Identify which cell holds the provided text, then report its (X, Y) central coordinate. 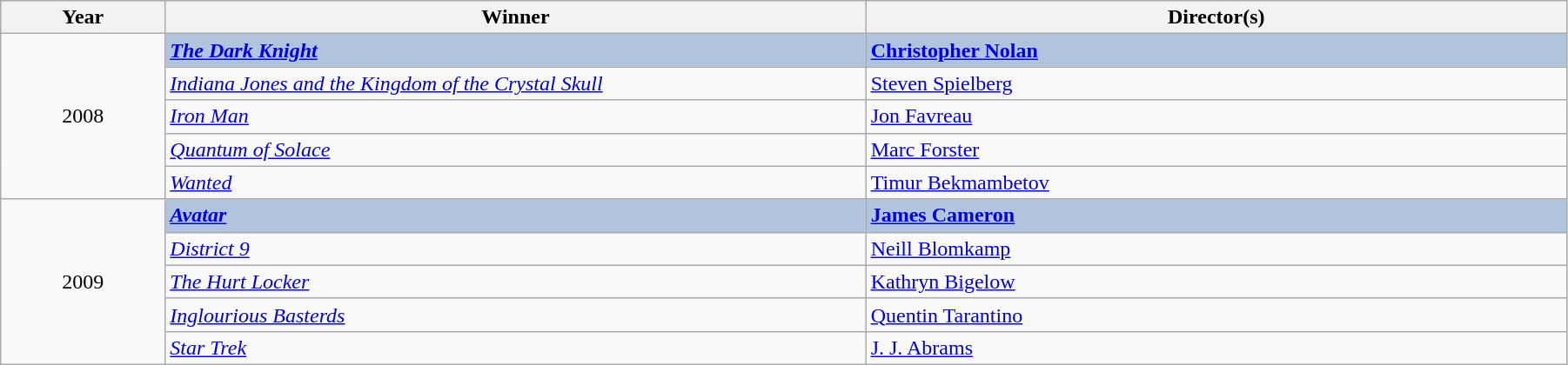
Christopher Nolan (1216, 50)
Steven Spielberg (1216, 83)
Quantum of Solace (515, 149)
Timur Bekmambetov (1216, 182)
Year (84, 17)
J. J. Abrams (1216, 348)
Quentin Tarantino (1216, 315)
The Dark Knight (515, 50)
Inglourious Basterds (515, 315)
Winner (515, 17)
2008 (84, 116)
District 9 (515, 249)
Kathryn Bigelow (1216, 282)
Star Trek (515, 348)
Indiana Jones and the Kingdom of the Crystal Skull (515, 83)
Director(s) (1216, 17)
Jon Favreau (1216, 116)
The Hurt Locker (515, 282)
Avatar (515, 216)
Marc Forster (1216, 149)
Neill Blomkamp (1216, 249)
James Cameron (1216, 216)
Iron Man (515, 116)
2009 (84, 282)
Wanted (515, 182)
